Return the [X, Y] coordinate for the center point of the cell that contains the specified text.  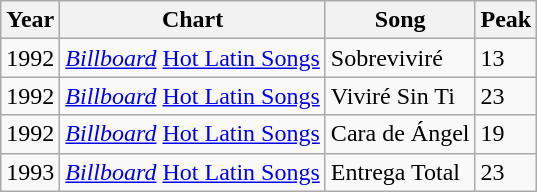
Entrega Total [400, 172]
13 [506, 58]
Cara de Ángel [400, 134]
Sobreviviré [400, 58]
Song [400, 20]
Viviré Sin Ti [400, 96]
19 [506, 134]
Year [30, 20]
Peak [506, 20]
1993 [30, 172]
Chart [193, 20]
